Return [X, Y] of the center of cell containing provided text 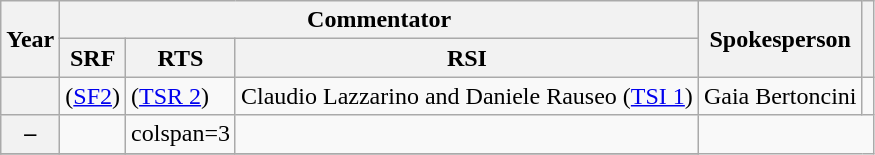
(SF2) [93, 96]
Claudio Lazzarino and Daniele Rauseo (TSI 1) [466, 96]
RSI [466, 58]
– [30, 134]
RTS [181, 58]
Gaia Bertoncini [780, 96]
(TSR 2) [181, 96]
Year [30, 39]
colspan=3 [181, 134]
SRF [93, 58]
Spokesperson [780, 39]
Commentator [380, 20]
